Identify which cell holds the provided text, then report its (X, Y) central coordinate. 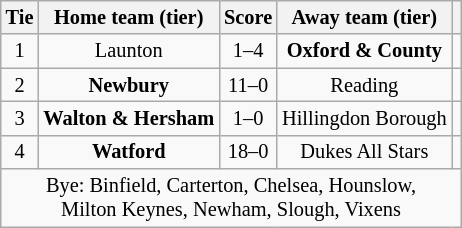
Walton & Hersham (128, 118)
Home team (tier) (128, 17)
Launton (128, 51)
Reading (364, 85)
Oxford & County (364, 51)
1–4 (248, 51)
Newbury (128, 85)
3 (20, 118)
11–0 (248, 85)
Away team (tier) (364, 17)
Dukes All Stars (364, 152)
1 (20, 51)
18–0 (248, 152)
Hillingdon Borough (364, 118)
1–0 (248, 118)
Tie (20, 17)
Watford (128, 152)
Score (248, 17)
4 (20, 152)
Bye: Binfield, Carterton, Chelsea, Hounslow,Milton Keynes, Newham, Slough, Vixens (231, 198)
2 (20, 85)
